Return [X, Y] of the center of cell containing provided text 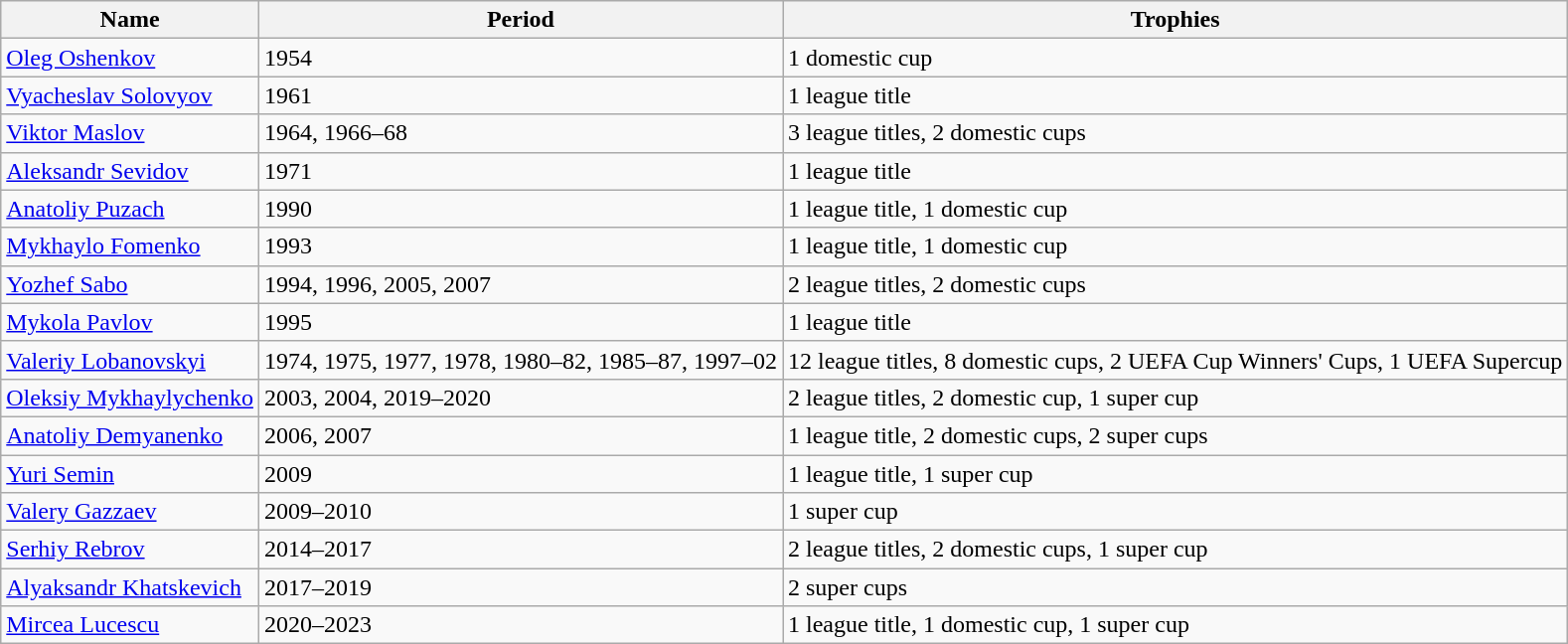
2 league titles, 2 domestic cup, 1 super cup [1176, 398]
1 league title, 1 super cup [1176, 474]
Name [130, 20]
1964, 1966–68 [521, 133]
Viktor Maslov [130, 133]
2006, 2007 [521, 435]
1 league title, 2 domestic cups, 2 super cups [1176, 435]
1954 [521, 58]
2 super cups [1176, 587]
Mykhaylo Fomenko [130, 246]
Vyacheslav Solovyov [130, 95]
Valery Gazzaev [130, 512]
2 league titles, 2 domestic cups [1176, 284]
1990 [521, 209]
12 league titles, 8 domestic cups, 2 UEFA Cup Winners' Cups, 1 UEFA Supercup [1176, 360]
Anatoliy Demyanenko [130, 435]
Mykola Pavlov [130, 322]
Serhiy Rebrov [130, 550]
2009–2010 [521, 512]
1 super cup [1176, 512]
2003, 2004, 2019–2020 [521, 398]
Oleksiy Mykhaylychenko [130, 398]
1971 [521, 171]
2009 [521, 474]
1993 [521, 246]
Aleksandr Sevidov [130, 171]
1961 [521, 95]
Oleg Oshenkov [130, 58]
1974, 1975, 1977, 1978, 1980–82, 1985–87, 1997–02 [521, 360]
2017–2019 [521, 587]
Anatoliy Puzach [130, 209]
1 domestic cup [1176, 58]
2014–2017 [521, 550]
3 league titles, 2 domestic cups [1176, 133]
Mircea Lucescu [130, 625]
2 league titles, 2 domestic cups, 1 super cup [1176, 550]
Period [521, 20]
Yozhef Sabo [130, 284]
1995 [521, 322]
2020–2023 [521, 625]
Alyaksandr Khatskevich [130, 587]
Trophies [1176, 20]
Yuri Semin [130, 474]
1 league title, 1 domestic cup, 1 super cup [1176, 625]
Valeriy Lobanovskyi [130, 360]
1994, 1996, 2005, 2007 [521, 284]
